Provide the (X, Y) coordinate of the cell's center where the given text is located.  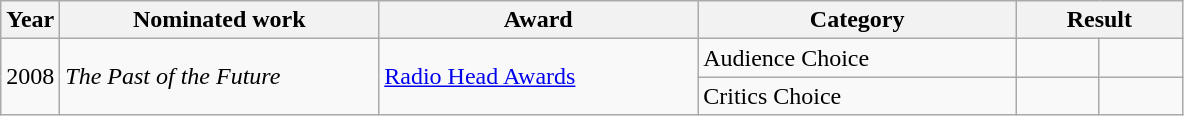
2008 (30, 77)
Year (30, 20)
The Past of the Future (220, 77)
Category (858, 20)
Result (1100, 20)
Audience Choice (858, 58)
Critics Choice (858, 96)
Radio Head Awards (538, 77)
Nominated work (220, 20)
Award (538, 20)
